Capture the cell that displays the provided text and extract its [x, y] central coordinate. 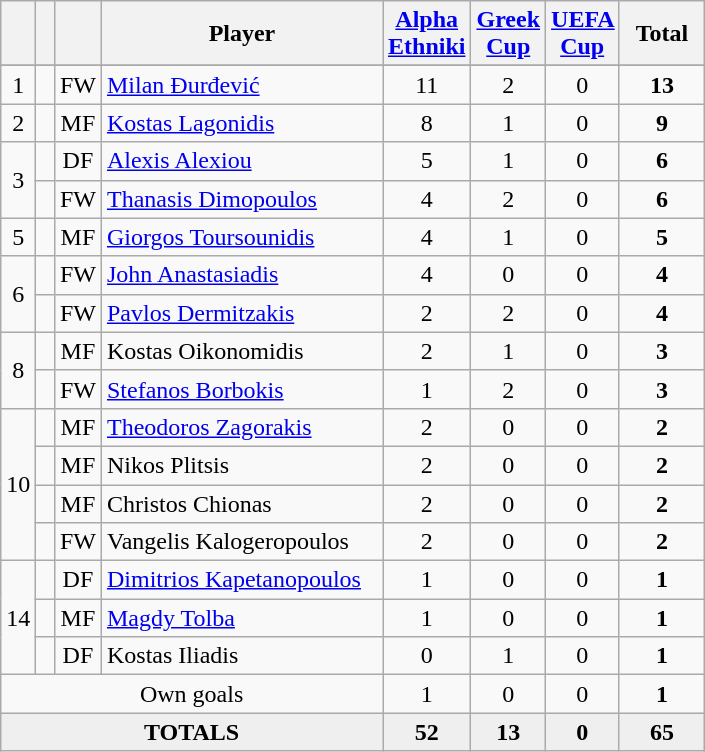
Alexis Alexiou [242, 161]
Magdy Tolba [242, 618]
Kostas Lagonidis [242, 123]
Stefanos Borbokis [242, 389]
10 [18, 484]
Nikos Plitsis [242, 465]
UEFA Cup [582, 34]
Kostas Iliadis [242, 656]
Own goals [192, 694]
Greek Cup [508, 34]
11 [426, 85]
Kostas Oikonomidis [242, 351]
Dimitrios Kapetanopoulos [242, 580]
52 [426, 732]
Pavlos Dermitzakis [242, 313]
9 [662, 123]
Theodoros Zagorakis [242, 427]
14 [18, 618]
Vangelis Kalogeropoulos [242, 542]
Alpha Ethniki [426, 34]
John Anastasiadis [242, 275]
Thanasis Dimopoulos [242, 199]
Giorgos Toursounidis [242, 237]
Player [242, 34]
Milan Đurđević [242, 85]
65 [662, 732]
Christos Chionas [242, 503]
Total [662, 34]
TOTALS [192, 732]
